Locate the cell with the specified text and output its [x, y] center coordinate. 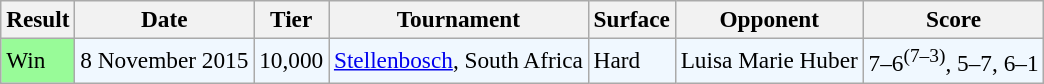
Opponent [769, 19]
Win [38, 60]
Stellenbosch, South Africa [459, 60]
7–6(7–3), 5–7, 6–1 [954, 60]
Score [954, 19]
Result [38, 19]
Date [164, 19]
Surface [632, 19]
Luisa Marie Huber [769, 60]
Hard [632, 60]
Tier [292, 19]
Tournament [459, 19]
8 November 2015 [164, 60]
10,000 [292, 60]
